Identify which cell holds the provided text, then report its [x, y] central coordinate. 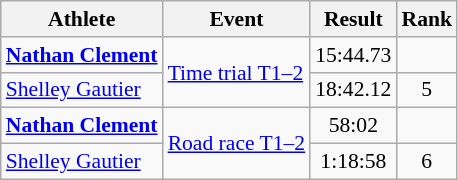
Rank [426, 19]
15:44.73 [353, 55]
6 [426, 162]
Athlete [82, 19]
Result [353, 19]
1:18:58 [353, 162]
Road race T1–2 [237, 144]
58:02 [353, 126]
Time trial T1–2 [237, 72]
5 [426, 90]
18:42.12 [353, 90]
Event [237, 19]
